Pinpoint the cell where the given text exists, returning its [x, y] midpoint coordinate. 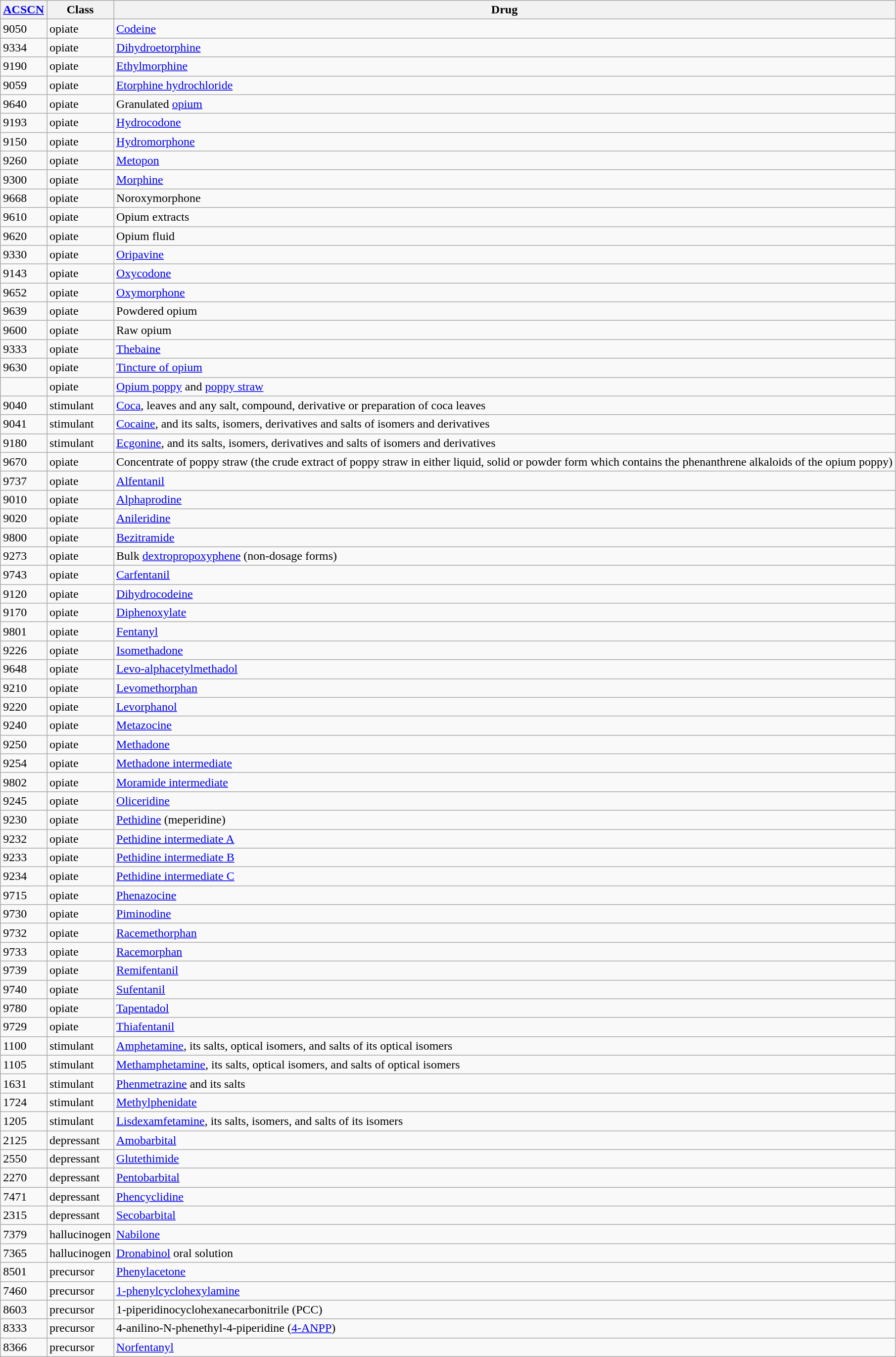
9193 [24, 123]
Thiafentanil [505, 1027]
9245 [24, 801]
Pethidine intermediate B [505, 858]
Opium fluid [505, 236]
Dronabinol oral solution [505, 1253]
Ecgonine, and its salts, isomers, derivatives and salts of isomers and derivatives [505, 443]
9780 [24, 1008]
9668 [24, 198]
8501 [24, 1272]
9732 [24, 933]
Dihydrocodeine [505, 594]
9234 [24, 876]
7379 [24, 1234]
9729 [24, 1027]
Ethylmorphine [505, 66]
9150 [24, 142]
9715 [24, 895]
Pethidine intermediate C [505, 876]
Methamphetamine, its salts, optical isomers, and salts of optical isomers [505, 1065]
Diphenoxylate [505, 613]
Hydromorphone [505, 142]
9059 [24, 85]
9273 [24, 556]
Powdered opium [505, 311]
Oripavine [505, 255]
Oxymorphone [505, 292]
9143 [24, 274]
9739 [24, 970]
9260 [24, 160]
9210 [24, 688]
Bulk dextropropoxyphene (non-dosage forms) [505, 556]
9300 [24, 179]
Lisdexamfetamine, its salts, isomers, and salts of its isomers [505, 1121]
8333 [24, 1328]
Opium extracts [505, 217]
4-anilino-N-phenethyl-4-piperidine (4-ANPP) [505, 1328]
Levorphanol [505, 707]
Glutethimide [505, 1159]
Oliceridine [505, 801]
9050 [24, 29]
9330 [24, 255]
9639 [24, 311]
9640 [24, 104]
9041 [24, 424]
Nabilone [505, 1234]
Isomethadone [505, 650]
Etorphine hydrochloride [505, 85]
Alfentanil [505, 481]
Amphetamine, its salts, optical isomers, and salts of its optical isomers [505, 1046]
Oxycodone [505, 274]
Pethidine (meperidine) [505, 820]
Racemorphan [505, 952]
7365 [24, 1253]
9800 [24, 537]
9232 [24, 839]
Levo-alphacetylmethadol [505, 669]
Pethidine intermediate A [505, 839]
Norfentanyl [505, 1347]
Metopon [505, 160]
9233 [24, 858]
9180 [24, 443]
9040 [24, 405]
9730 [24, 914]
1724 [24, 1102]
9648 [24, 669]
9334 [24, 48]
9620 [24, 236]
Noroxymorphone [505, 198]
Cocaine, and its salts, isomers, derivatives and salts of isomers and derivatives [505, 424]
Hydrocodone [505, 123]
9226 [24, 650]
9254 [24, 763]
1-phenylcyclohexylamine [505, 1291]
9630 [24, 368]
9652 [24, 292]
Methadone [505, 744]
Methadone intermediate [505, 763]
2315 [24, 1215]
9801 [24, 631]
Class [80, 10]
9010 [24, 499]
Methylphenidate [505, 1102]
Codeine [505, 29]
Tincture of opium [505, 368]
2125 [24, 1140]
Phenazocine [505, 895]
Opium poppy and poppy straw [505, 387]
9670 [24, 462]
1105 [24, 1065]
1100 [24, 1046]
Fentanyl [505, 631]
Moramide intermediate [505, 782]
1205 [24, 1121]
9610 [24, 217]
1631 [24, 1083]
9240 [24, 726]
Coca, leaves and any salt, compound, derivative or preparation of coca leaves [505, 405]
9737 [24, 481]
ACSCN [24, 10]
Anileridine [505, 518]
Amobarbital [505, 1140]
9740 [24, 989]
Dihydroetorphine [505, 48]
Morphine [505, 179]
9802 [24, 782]
9333 [24, 349]
Alphaprodine [505, 499]
9733 [24, 952]
8366 [24, 1347]
9020 [24, 518]
Piminodine [505, 914]
2550 [24, 1159]
Phenylacetone [505, 1272]
Tapentadol [505, 1008]
9190 [24, 66]
Levomethorphan [505, 688]
Drug [505, 10]
9120 [24, 594]
Carfentanil [505, 575]
Thebaine [505, 349]
2270 [24, 1178]
9743 [24, 575]
Phenmetrazine and its salts [505, 1083]
9230 [24, 820]
Racemethorphan [505, 933]
Raw opium [505, 330]
8603 [24, 1309]
Pentobarbital [505, 1178]
Bezitramide [505, 537]
Granulated opium [505, 104]
Phencyclidine [505, 1197]
Sufentanil [505, 989]
7460 [24, 1291]
9250 [24, 744]
1-piperidinocyclohexanecarbonitrile (PCC) [505, 1309]
9170 [24, 613]
9220 [24, 707]
7471 [24, 1197]
Metazocine [505, 726]
9600 [24, 330]
Remifentanil [505, 970]
Secobarbital [505, 1215]
